Return the [x, y] coordinate for the center point of the cell that contains the specified text.  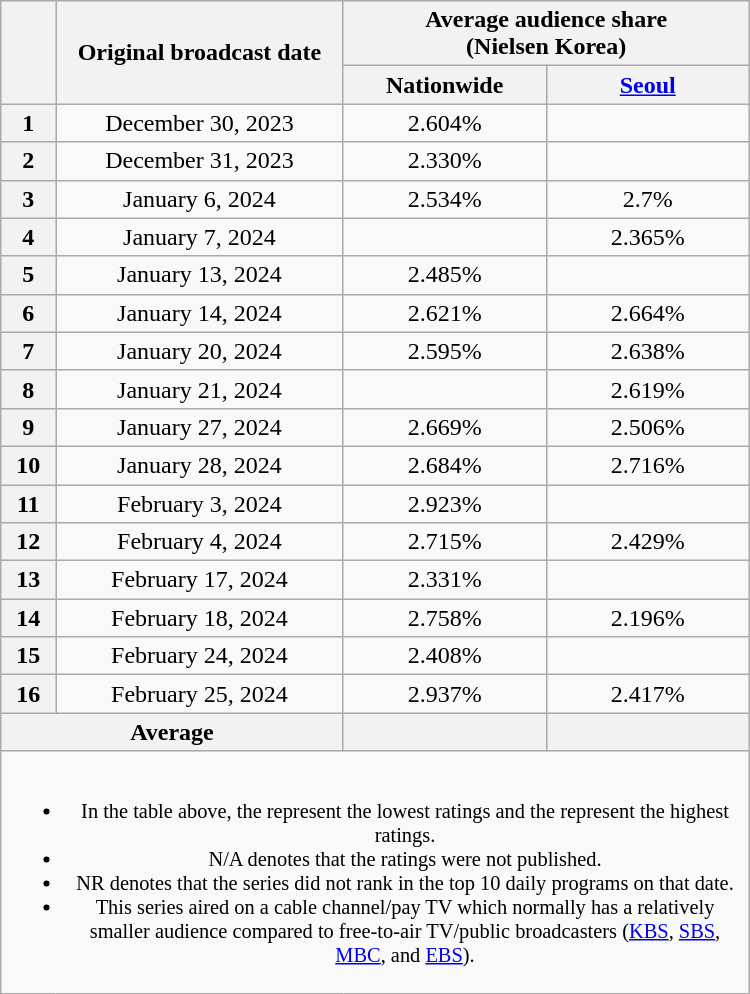
11 [28, 503]
December 31, 2023 [200, 161]
2.196% [648, 618]
February 17, 2024 [200, 580]
January 13, 2024 [200, 275]
February 25, 2024 [200, 694]
February 18, 2024 [200, 618]
2.485% [444, 275]
2.937% [444, 694]
February 4, 2024 [200, 542]
Original broadcast date [200, 52]
4 [28, 237]
January 14, 2024 [200, 313]
2.664% [648, 313]
2.923% [444, 503]
Average [172, 732]
5 [28, 275]
10 [28, 465]
8 [28, 389]
January 7, 2024 [200, 237]
2.638% [648, 351]
2.506% [648, 427]
1 [28, 123]
2.716% [648, 465]
February 3, 2024 [200, 503]
January 6, 2024 [200, 199]
Average audience share(Nielsen Korea) [546, 34]
2.429% [648, 542]
2.595% [444, 351]
2.417% [648, 694]
2.684% [444, 465]
2.619% [648, 389]
January 27, 2024 [200, 427]
2.408% [444, 656]
February 24, 2024 [200, 656]
14 [28, 618]
16 [28, 694]
Seoul [648, 85]
3 [28, 199]
January 21, 2024 [200, 389]
2.604% [444, 123]
2.331% [444, 580]
15 [28, 656]
January 20, 2024 [200, 351]
2.7% [648, 199]
7 [28, 351]
2.621% [444, 313]
13 [28, 580]
December 30, 2023 [200, 123]
6 [28, 313]
2.534% [444, 199]
January 28, 2024 [200, 465]
2.669% [444, 427]
2.330% [444, 161]
9 [28, 427]
2 [28, 161]
12 [28, 542]
Nationwide [444, 85]
2.365% [648, 237]
2.715% [444, 542]
2.758% [444, 618]
